Scan for the cell matching the given text and deliver its (X, Y) coordinate at center. 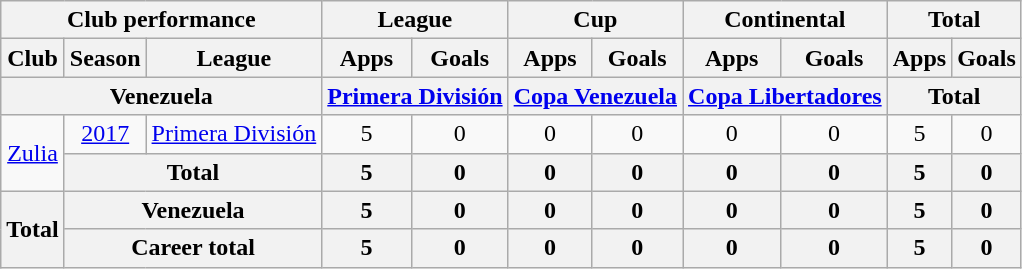
Club (33, 58)
Season (105, 58)
Cup (595, 20)
Continental (786, 20)
Copa Venezuela (595, 96)
2017 (105, 134)
Zulia (33, 153)
Club performance (162, 20)
Career total (192, 248)
Copa Libertadores (786, 96)
